Detect which cell encompasses the target text, then output its [x, y] center coordinate. 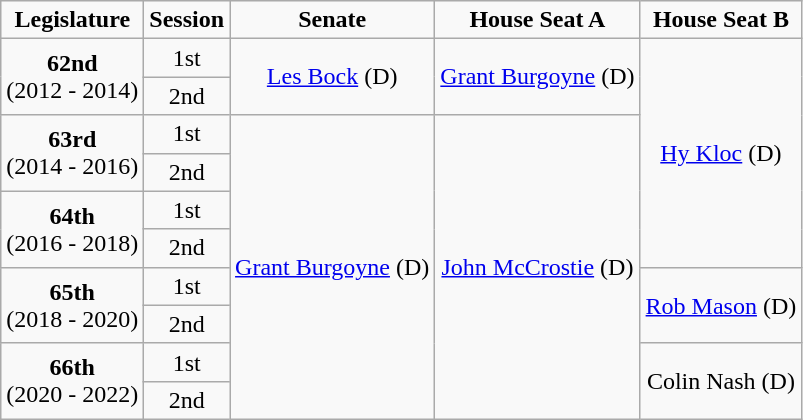
Legislature [72, 20]
Session [187, 20]
65th (2018 - 2020) [72, 305]
Hy Kloc (D) [721, 153]
Senate [332, 20]
Colin Nash (D) [721, 381]
62nd (2012 - 2014) [72, 77]
Rob Mason (D) [721, 305]
Les Bock (D) [332, 77]
House Seat A [538, 20]
House Seat B [721, 20]
63rd (2014 - 2016) [72, 153]
66th (2020 - 2022) [72, 381]
64th (2016 - 2018) [72, 229]
John McCrostie (D) [538, 267]
